Pinpoint the cell where the given text exists, returning its [X, Y] midpoint coordinate. 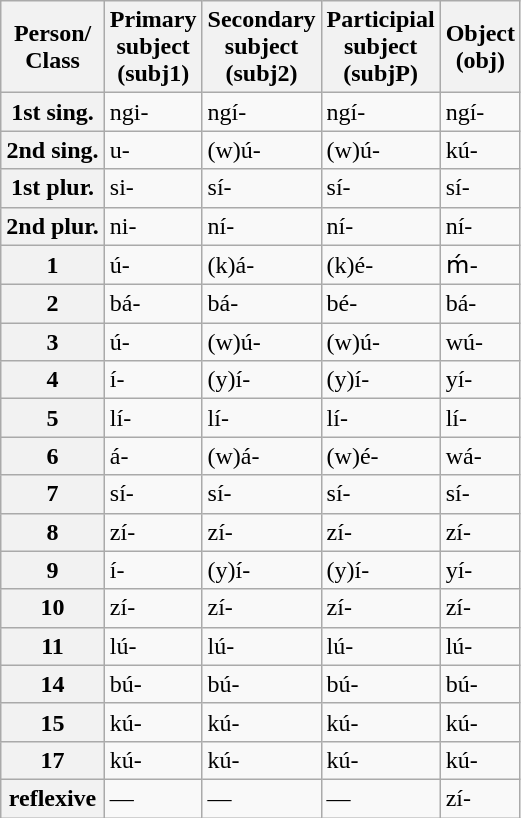
bé- [380, 304]
(w)é- [380, 456]
(k)á- [262, 265]
wá- [480, 456]
2 [53, 304]
7 [53, 494]
15 [53, 722]
Primarysubject(subj1) [153, 47]
Participialsubject(subjP) [380, 47]
(k)é- [380, 265]
Object(obj) [480, 47]
si- [153, 188]
reflexive [53, 798]
ni- [153, 226]
8 [53, 532]
(w)á- [262, 456]
ngi- [153, 112]
2nd plur. [53, 226]
u- [153, 150]
10 [53, 608]
5 [53, 418]
2nd sing. [53, 150]
9 [53, 570]
1st sing. [53, 112]
4 [53, 380]
wú- [480, 342]
Person/Class [53, 47]
ḿ- [480, 265]
17 [53, 760]
1st plur. [53, 188]
14 [53, 684]
6 [53, 456]
á- [153, 456]
3 [53, 342]
1 [53, 265]
11 [53, 646]
Secondarysubject(subj2) [262, 47]
